Return the (X, Y) coordinate for the center point of the cell that contains the specified text.  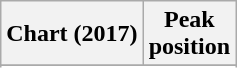
Peakposition (189, 34)
Chart (2017) (72, 34)
